For the text-containing cell, return its midpoint in [x, y] coordinate format. 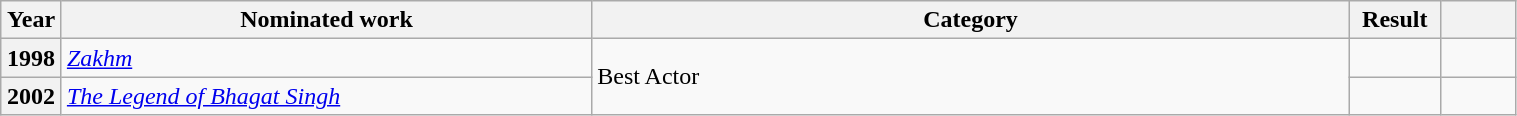
Result [1394, 20]
Year [32, 20]
Category [971, 20]
Zakhm [326, 58]
The Legend of Bhagat Singh [326, 96]
2002 [32, 96]
Best Actor [971, 77]
1998 [32, 58]
Nominated work [326, 20]
